Identify which cell holds the provided text, then report its [x, y] central coordinate. 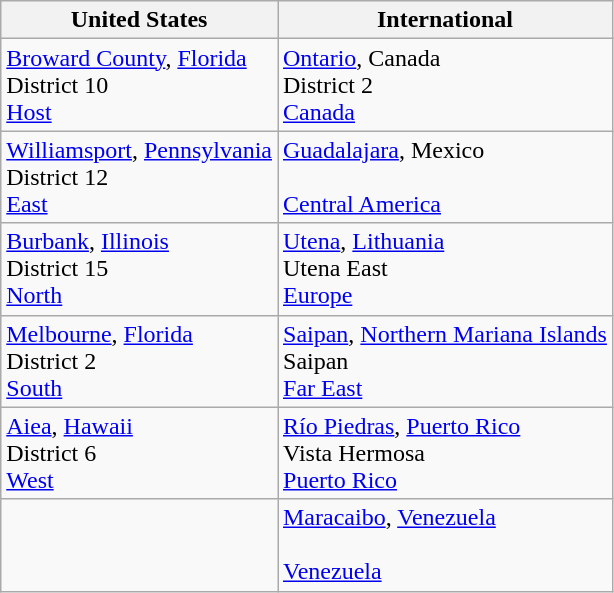
Williamsport, PennsylvaniaDistrict 12East [140, 177]
Guadalajara, Mexico Central America [446, 177]
Melbourne, FloridaDistrict 2South [140, 361]
Utena, LithuaniaUtena East Europe [446, 269]
Ontario, CanadaDistrict 2Canada [446, 85]
Burbank, IllinoisDistrict 15North [140, 269]
Maracaibo, Venezuela Venezuela [446, 545]
United States [140, 20]
Río Piedras, Puerto Rico Vista Hermosa Puerto Rico [446, 453]
Saipan, Northern Mariana IslandsSaipanFar East [446, 361]
International [446, 20]
Aiea, HawaiiDistrict 6West [140, 453]
Broward County, FloridaDistrict 10Host [140, 85]
